Detect which cell encompasses the target text, then output its [x, y] center coordinate. 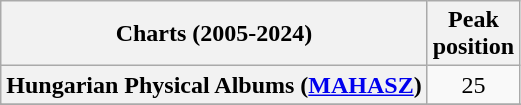
Charts (2005-2024) [214, 34]
25 [473, 85]
Peakposition [473, 34]
Hungarian Physical Albums (MAHASZ) [214, 85]
